Return the [X, Y] coordinate for the center point of the cell that contains the specified text.  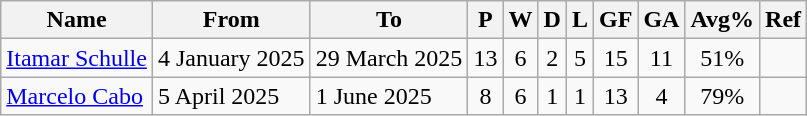
W [520, 20]
15 [615, 58]
4 January 2025 [231, 58]
Ref [784, 20]
D [552, 20]
P [486, 20]
Avg% [722, 20]
GF [615, 20]
Itamar Schulle [77, 58]
To [389, 20]
Marcelo Cabo [77, 96]
GA [662, 20]
Name [77, 20]
11 [662, 58]
8 [486, 96]
From [231, 20]
4 [662, 96]
2 [552, 58]
51% [722, 58]
L [580, 20]
5 April 2025 [231, 96]
5 [580, 58]
79% [722, 96]
1 June 2025 [389, 96]
29 March 2025 [389, 58]
